Pinpoint the cell where the given text exists, returning its (x, y) midpoint coordinate. 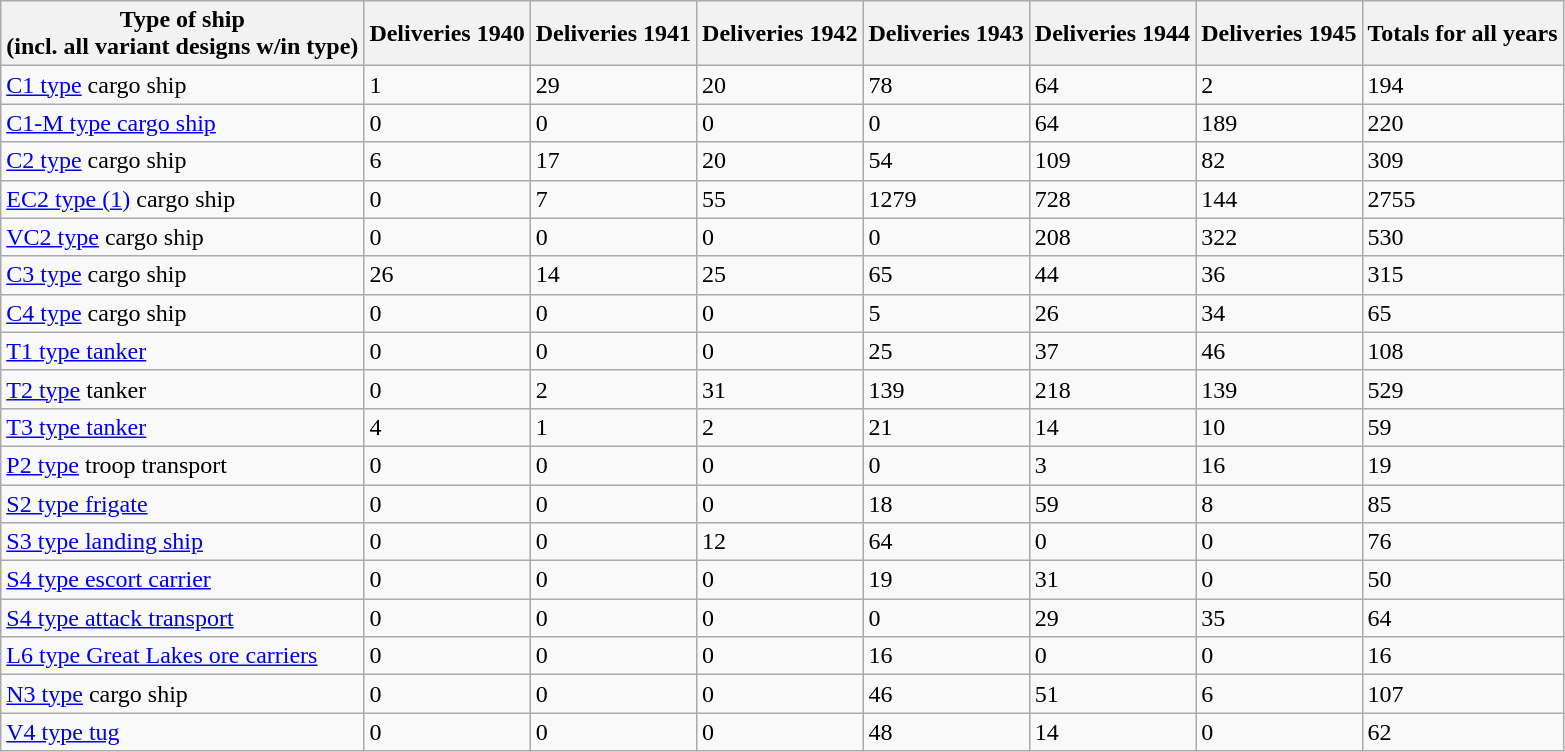
322 (1279, 237)
Totals for all years (1462, 34)
Deliveries 1945 (1279, 34)
C2 type cargo ship (182, 161)
C1 type cargo ship (182, 85)
109 (1112, 161)
8 (1279, 503)
C3 type cargo ship (182, 275)
62 (1462, 732)
108 (1462, 351)
21 (946, 427)
S3 type landing ship (182, 542)
T2 type tanker (182, 389)
218 (1112, 389)
Deliveries 1943 (946, 34)
44 (1112, 275)
N3 type cargo ship (182, 694)
S4 type attack transport (182, 618)
1279 (946, 199)
34 (1279, 313)
529 (1462, 389)
2755 (1462, 199)
76 (1462, 542)
36 (1279, 275)
5 (946, 313)
78 (946, 85)
7 (613, 199)
S2 type frigate (182, 503)
S4 type escort carrier (182, 580)
208 (1112, 237)
54 (946, 161)
12 (780, 542)
37 (1112, 351)
3 (1112, 465)
4 (447, 427)
194 (1462, 85)
Deliveries 1944 (1112, 34)
728 (1112, 199)
T3 type tanker (182, 427)
18 (946, 503)
17 (613, 161)
107 (1462, 694)
48 (946, 732)
C1-M type cargo ship (182, 123)
51 (1112, 694)
Type of ship(incl. all variant designs w/in type) (182, 34)
144 (1279, 199)
Deliveries 1940 (447, 34)
220 (1462, 123)
530 (1462, 237)
10 (1279, 427)
P2 type troop transport (182, 465)
C4 type cargo ship (182, 313)
Deliveries 1942 (780, 34)
VC2 type cargo ship (182, 237)
85 (1462, 503)
EC2 type (1) cargo ship (182, 199)
35 (1279, 618)
50 (1462, 580)
55 (780, 199)
309 (1462, 161)
315 (1462, 275)
189 (1279, 123)
V4 type tug (182, 732)
82 (1279, 161)
L6 type Great Lakes ore carriers (182, 656)
Deliveries 1941 (613, 34)
T1 type tanker (182, 351)
